Return the (x, y) coordinate for the center point of the cell that contains the specified text.  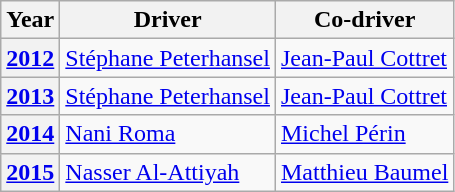
Matthieu Baumel (364, 172)
2015 (30, 172)
2014 (30, 134)
2013 (30, 96)
Driver (168, 20)
Michel Périn (364, 134)
Year (30, 20)
2012 (30, 58)
Nasser Al-Attiyah (168, 172)
Nani Roma (168, 134)
Co-driver (364, 20)
